Identify which cell holds the provided text, then report its (x, y) central coordinate. 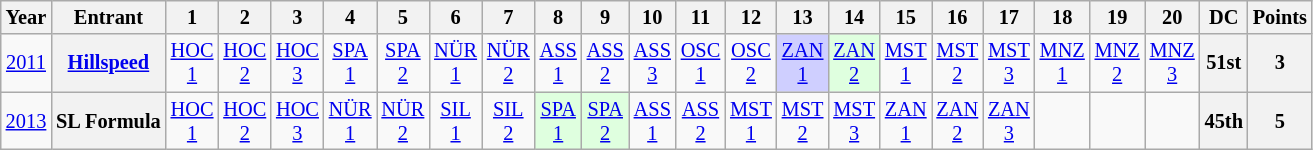
14 (854, 17)
7 (508, 17)
45th (1224, 121)
8 (558, 17)
17 (1009, 17)
MNZ3 (1172, 63)
Entrant (108, 17)
1 (192, 17)
4 (350, 17)
12 (751, 17)
OSC1 (700, 63)
MNZ1 (1062, 63)
ASS3 (652, 63)
13 (803, 17)
2011 (26, 63)
MNZ2 (1118, 63)
Year (26, 17)
SIL2 (508, 121)
ZAN3 (1009, 121)
DC (1224, 17)
2013 (26, 121)
20 (1172, 17)
OSC2 (751, 63)
19 (1118, 17)
6 (456, 17)
SIL1 (456, 121)
51st (1224, 63)
2 (244, 17)
Hillspeed (108, 63)
11 (700, 17)
Points (1280, 17)
18 (1062, 17)
9 (606, 17)
SL Formula (108, 121)
15 (906, 17)
10 (652, 17)
16 (958, 17)
